From the cell containing the given text, extract its center point as (X, Y) coordinate. 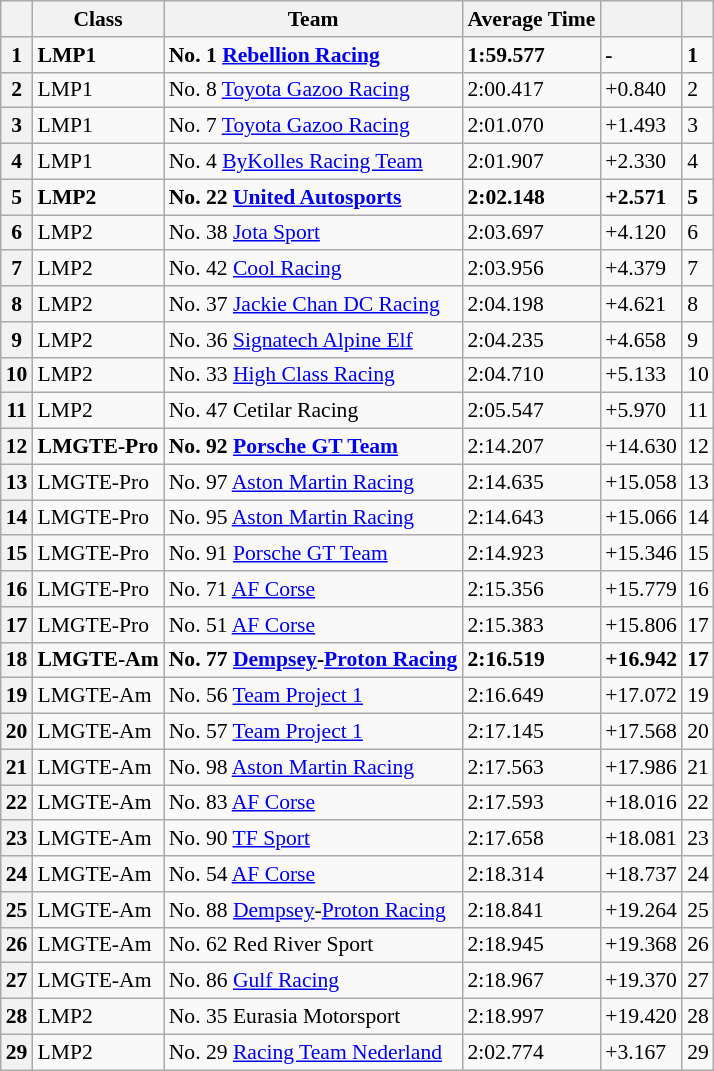
No. 8 Toyota Gazoo Racing (314, 90)
No. 7 Toyota Gazoo Racing (314, 126)
18 (17, 660)
+5.970 (641, 411)
No. 42 Cool Racing (314, 269)
2:18.997 (531, 1017)
+5.133 (641, 375)
2:15.356 (531, 589)
+17.072 (641, 696)
No. 51 AF Corse (314, 625)
No. 29 Racing Team Nederland (314, 1052)
+15.806 (641, 625)
+17.986 (641, 767)
2:01.070 (531, 126)
No. 86 Gulf Racing (314, 981)
+15.066 (641, 518)
+2.330 (641, 162)
No. 36 Signatech Alpine Elf (314, 340)
2:03.956 (531, 269)
+18.016 (641, 803)
2:16.519 (531, 660)
No. 83 AF Corse (314, 803)
2:16.649 (531, 696)
No. 47 Cetilar Racing (314, 411)
+15.779 (641, 589)
No. 97 Aston Martin Racing (314, 482)
2:18.945 (531, 945)
+4.621 (641, 304)
Class (98, 19)
2:04.198 (531, 304)
No. 56 Team Project 1 (314, 696)
No. 54 AF Corse (314, 874)
+17.568 (641, 732)
+4.658 (641, 340)
2:05.547 (531, 411)
No. 4 ByKolles Racing Team (314, 162)
No. 95 Aston Martin Racing (314, 518)
+1.493 (641, 126)
2:17.658 (531, 839)
No. 22 United Autosports (314, 197)
+2.571 (641, 197)
+18.737 (641, 874)
2:04.710 (531, 375)
No. 71 AF Corse (314, 589)
+19.420 (641, 1017)
2:00.417 (531, 90)
No. 35 Eurasia Motorsport (314, 1017)
No. 77 Dempsey-Proton Racing (314, 660)
+0.840 (641, 90)
+15.346 (641, 554)
No. 91 Porsche GT Team (314, 554)
+18.081 (641, 839)
2:14.923 (531, 554)
No. 90 TF Sport (314, 839)
No. 38 Jota Sport (314, 233)
2:15.383 (531, 625)
2:17.593 (531, 803)
2:17.145 (531, 732)
1:59.577 (531, 55)
2:18.967 (531, 981)
- (641, 55)
+19.370 (641, 981)
No. 1 Rebellion Racing (314, 55)
Average Time (531, 19)
2:14.207 (531, 447)
No. 88 Dempsey-Proton Racing (314, 910)
2:01.907 (531, 162)
+15.058 (641, 482)
No. 37 Jackie Chan DC Racing (314, 304)
2:02.774 (531, 1052)
2:03.697 (531, 233)
2:14.643 (531, 518)
+16.942 (641, 660)
2:14.635 (531, 482)
No. 98 Aston Martin Racing (314, 767)
2:18.841 (531, 910)
+14.630 (641, 447)
2:17.563 (531, 767)
+3.167 (641, 1052)
2:18.314 (531, 874)
+4.120 (641, 233)
No. 33 High Class Racing (314, 375)
No. 62 Red River Sport (314, 945)
Team (314, 19)
+19.264 (641, 910)
No. 57 Team Project 1 (314, 732)
2:02.148 (531, 197)
+4.379 (641, 269)
2:04.235 (531, 340)
+19.368 (641, 945)
No. 92 Porsche GT Team (314, 447)
